Provide the [x, y] coordinate of the cell's center where the given text is located.  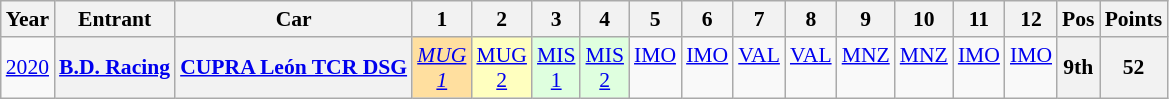
5 [655, 19]
12 [1031, 19]
9th [1078, 68]
6 [707, 19]
MIS1 [556, 68]
CUPRA León TCR DSG [294, 68]
11 [979, 19]
Entrant [114, 19]
Car [294, 19]
1 [442, 19]
B.D. Racing [114, 68]
MIS2 [604, 68]
Pos [1078, 19]
7 [759, 19]
MUG2 [502, 68]
2020 [28, 68]
Year [28, 19]
52 [1134, 68]
10 [924, 19]
2 [502, 19]
Points [1134, 19]
8 [811, 19]
4 [604, 19]
9 [866, 19]
MUG1 [442, 68]
3 [556, 19]
